Determine the (x, y) coordinate at the center of the cell enclosing the given text.  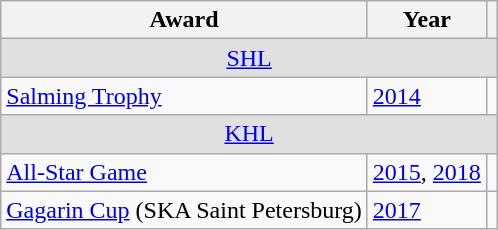
KHL (250, 134)
All-Star Game (184, 172)
2015, 2018 (426, 172)
2014 (426, 96)
SHL (250, 58)
Award (184, 20)
Gagarin Cup (SKA Saint Petersburg) (184, 210)
2017 (426, 210)
Year (426, 20)
Salming Trophy (184, 96)
